From the cell containing the given text, extract its center point as [X, Y] coordinate. 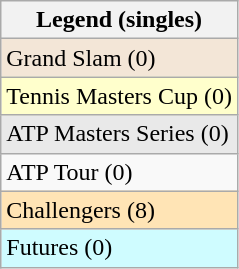
Futures (0) [120, 248]
Tennis Masters Cup (0) [120, 96]
ATP Masters Series (0) [120, 134]
Challengers (8) [120, 210]
Grand Slam (0) [120, 58]
Legend (singles) [120, 20]
ATP Tour (0) [120, 172]
